For the text-containing cell, return its midpoint in (x, y) coordinate format. 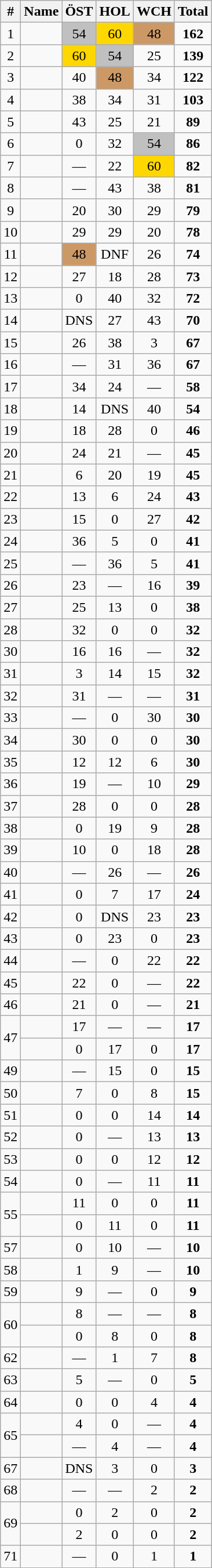
33 (10, 718)
Name (42, 12)
65 (10, 1435)
103 (193, 100)
72 (193, 299)
57 (10, 1247)
162 (193, 34)
68 (10, 1490)
82 (193, 166)
63 (10, 1380)
139 (193, 56)
Total (193, 12)
55 (10, 1214)
HOL (115, 12)
89 (193, 122)
59 (10, 1291)
62 (10, 1358)
# (10, 12)
DNF (115, 254)
74 (193, 254)
70 (193, 321)
71 (10, 1556)
50 (10, 1093)
69 (10, 1523)
52 (10, 1137)
49 (10, 1071)
51 (10, 1115)
79 (193, 210)
53 (10, 1159)
37 (10, 806)
73 (193, 277)
81 (193, 188)
47 (10, 1038)
WCH (154, 12)
64 (10, 1402)
44 (10, 960)
ÖST (79, 12)
86 (193, 144)
78 (193, 232)
35 (10, 762)
122 (193, 78)
